Return (X, Y) of the center of cell containing provided text 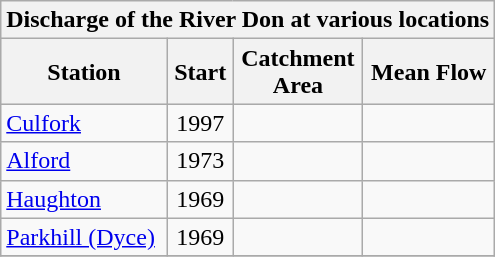
Catchment Area (298, 72)
1973 (200, 161)
1997 (200, 123)
Alford (84, 161)
Haughton (84, 199)
Start (200, 72)
Culfork (84, 123)
Discharge of the River Don at various locations (248, 20)
Parkhill (Dyce) (84, 237)
Station (84, 72)
Mean Flow (429, 72)
